Find where the given text appears and provide that cell's center as (x, y) coordinate. 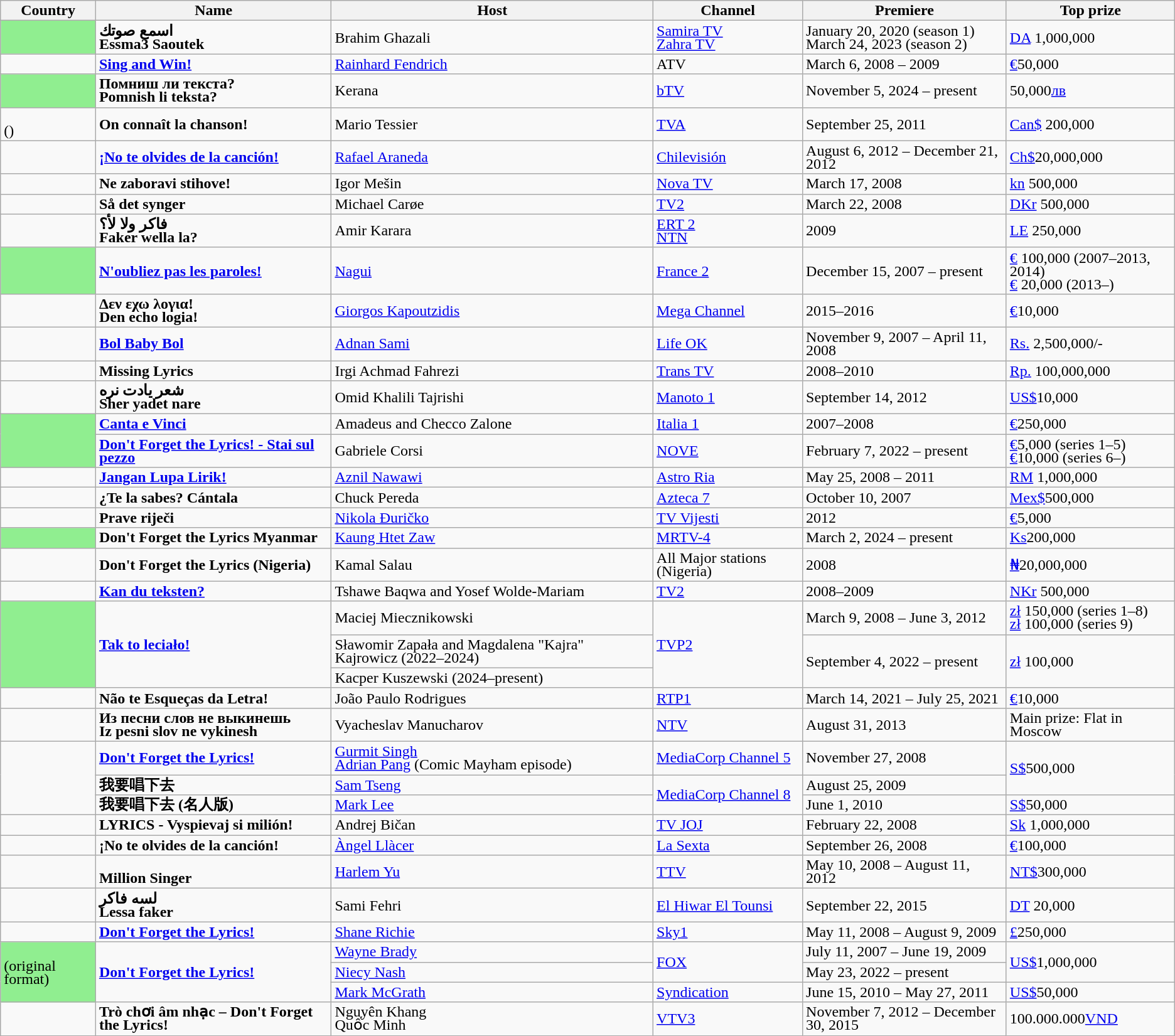
March 9, 2008 – June 3, 2012 (905, 617)
RM 1,000,000 (1090, 478)
2007–2008 (905, 424)
NKr 500,000 (1090, 591)
Don't Forget the Lyrics Myanmar (213, 538)
March 6, 2008 – 2009 (905, 64)
On connaît la chanson! (213, 124)
Top prize (1090, 11)
Main prize: Flat in Moscow (1090, 724)
Sami Fehri (492, 905)
La Sexta (728, 845)
50,000лв (1090, 90)
Irgi Achmad Fahrezi (492, 370)
Sam Tseng (492, 784)
我要唱下去 (213, 784)
July 11, 2007 – June 19, 2009 (905, 952)
Life OK (728, 344)
€5,000 (series 1–5)€10,000 (series 6–) (1090, 451)
Trò chơi âm nhạc – Don't Forget the Lyrics! (213, 1019)
RTP1 (728, 698)
¿Te la sabes? Cántala (213, 498)
August 6, 2012 – December 21, 2012 (905, 157)
Mario Tessier (492, 124)
November 9, 2007 – April 11, 2008 (905, 344)
LE 250,000 (1090, 231)
February 22, 2008 (905, 825)
€50,000 (1090, 64)
Brahim Ghazali (492, 38)
Из песни слов не выкинешьIz pesni slov ne vykinesh (213, 724)
₦20,000,000 (1090, 565)
September 22, 2015 (905, 905)
NTV (728, 724)
NOVE (728, 451)
() (48, 124)
September 4, 2022 – present (905, 661)
zł 150,000 (series 1–8)zł 100,000 (series 9) (1090, 617)
2009 (905, 231)
2008 (905, 565)
LYRICS - Vyspievaj si milión! (213, 825)
شعر یادت نرهSher yadet nare (213, 398)
Amir Karara (492, 231)
2012 (905, 518)
ERT 2NTN (728, 231)
March 22, 2008 (905, 204)
bTV (728, 90)
TVA (728, 124)
MediaCorp Channel 8 (728, 794)
Aznil Nawawi (492, 478)
Can$ 200,000 (1090, 124)
TV JOJ (728, 825)
May 11, 2008 – August 9, 2009 (905, 932)
Nguyên Khang Quốc Minh (492, 1019)
Ne zaboravi stihove! (213, 184)
Manoto 1 (728, 398)
Kan du teksten? (213, 591)
Harlem Yu (492, 872)
Italia 1 (728, 424)
Omid Khalili Tajrishi (492, 398)
Wayne Brady (492, 952)
May 25, 2008 – 2011 (905, 478)
DA 1,000,000 (1090, 38)
Sky1 (728, 932)
Canta e Vinci (213, 424)
December 15, 2007 – present (905, 270)
kn 500,000 (1090, 184)
Ch$20,000,000 (1090, 157)
Mega Channel (728, 310)
El Hiwar El Tounsi (728, 905)
Chilevisión (728, 157)
MediaCorp Channel 5 (728, 758)
Àngel Llàcer (492, 845)
€5,000 (1090, 518)
(original format) (48, 972)
Rs. 2,500,000/- (1090, 344)
اسمع صوتكEssma3 Saoutek (213, 38)
September 14, 2012 (905, 398)
£250,000 (1090, 932)
May 10, 2008 – August 11, 2012 (905, 872)
DT 20,000 (1090, 905)
Michael Carøe (492, 204)
US$10,000 (1090, 398)
March 2, 2024 – present (905, 538)
Samira TVZahra TV (728, 38)
Missing Lyrics (213, 370)
Sing and Win! (213, 64)
DKr 500,000 (1090, 204)
MRTV-4 (728, 538)
Shane Richie (492, 932)
Mex$500,000 (1090, 498)
FOX (728, 962)
Jangan Lupa Lirik! (213, 478)
Don't Forget the Lyrics! - Stai sul pezzo (213, 451)
Kamal Salau (492, 565)
Vyacheslav Manucharov (492, 724)
May 23, 2022 – present (905, 972)
Amadeus and Checco Zalone (492, 424)
TVP2 (728, 644)
Gurmit Singh Adrian Pang (Comic Mayham episode) (492, 758)
January 20, 2020 (season 1)March 24, 2023 (season 2) (905, 38)
June 15, 2010 – May 27, 2011 (905, 992)
November 27, 2008 (905, 758)
N'oubliez pas les paroles! (213, 270)
Chuck Pereda (492, 498)
2015–2016 (905, 310)
September 26, 2008 (905, 845)
ATV (728, 64)
Så det synger (213, 204)
All Major stations (Nigeria) (728, 565)
VTV3 (728, 1019)
September 25, 2011 (905, 124)
zł 100,000 (1090, 661)
فاكر ولا لأ؟Faker wella la? (213, 231)
August 25, 2009 (905, 784)
2008–2009 (905, 591)
Country (48, 11)
US$50,000 (1090, 992)
Rainhard Fendrich (492, 64)
Kaung Htet Zaw (492, 538)
€250,000 (1090, 424)
Niecy Nash (492, 972)
Não te Esqueças da Letra! (213, 698)
Rafael Araneda (492, 157)
Sławomir Zapała and Magdalena "Kajra" Kajrowicz (2022–2024) (492, 651)
Tshawe Baqwa and Yosef Wolde-Mariam (492, 591)
Igor Mešin (492, 184)
João Paulo Rodrigues (492, 698)
S$50,000 (1090, 805)
October 10, 2007 (905, 498)
Name (213, 11)
NT$300,000 (1090, 872)
€100,000 (1090, 845)
March 14, 2021 – July 25, 2021 (905, 698)
Andrej Bičan (492, 825)
Host (492, 11)
US$1,000,000 (1090, 962)
Channel (728, 11)
November 5, 2024 – present (905, 90)
Sk 1,000,000 (1090, 825)
Rp. 100,000,000 (1090, 370)
Azteca 7 (728, 498)
Tak to leciało! (213, 644)
Trans TV (728, 370)
Gabriele Corsi (492, 451)
Kacper Kuszewski (2024–present) (492, 678)
Nagui (492, 270)
Помниш ли текста? Pomnish li teksta? (213, 90)
Adnan Sami (492, 344)
Nova TV (728, 184)
Million Singer (213, 872)
Astro Ria (728, 478)
Syndication (728, 992)
Premiere (905, 11)
我要唱下去 (名人版) (213, 805)
100.000.000VND (1090, 1019)
€ 100,000 (2007–2013, 2014)€ 20,000 (2013–) (1090, 270)
TV Vijesti (728, 518)
March 17, 2008 (905, 184)
Ks200,000 (1090, 538)
Mark McGrath (492, 992)
Mark Lee (492, 805)
Giorgos Kapoutzidis (492, 310)
June 1, 2010 (905, 805)
Bol Baby Bol (213, 344)
S$500,000 (1090, 768)
Kerana (492, 90)
Don't Forget the Lyrics (Nigeria) (213, 565)
November 7, 2012 – December 30, 2015 (905, 1019)
Maciej Miecznikowski (492, 617)
France 2 (728, 270)
August 31, 2013 (905, 724)
2008–2010 (905, 370)
Δεν εχω λογια!Den echo logia! (213, 310)
TTV (728, 872)
Nikola Đuričko (492, 518)
لسه فاكرLessa faker (213, 905)
February 7, 2022 – present (905, 451)
Prave riječi (213, 518)
